Capture the cell that displays the provided text and extract its [x, y] central coordinate. 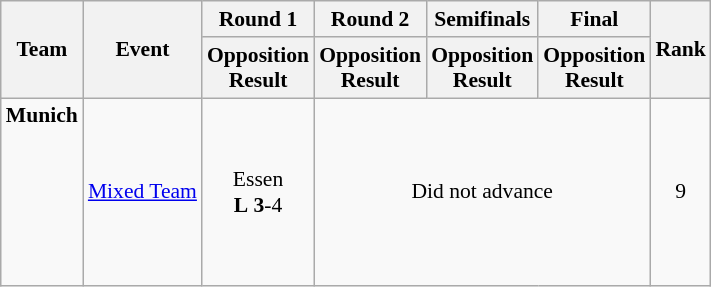
Munich [42, 192]
Event [142, 50]
Round 1 [258, 19]
Rank [680, 50]
Did not advance [482, 192]
Semifinals [482, 19]
Essen L 3-4 [258, 192]
Round 2 [370, 19]
Final [594, 19]
Team [42, 50]
9 [680, 192]
Mixed Team [142, 192]
